Return the [x, y] coordinate for the center point of the cell that contains the specified text.  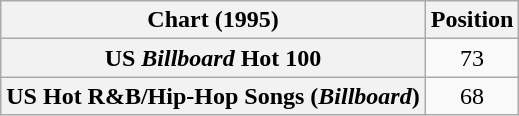
68 [472, 96]
Position [472, 20]
Chart (1995) [213, 20]
US Billboard Hot 100 [213, 58]
US Hot R&B/Hip-Hop Songs (Billboard) [213, 96]
73 [472, 58]
